Search for the cell housing the specified text and yield its [X, Y] center coordinate. 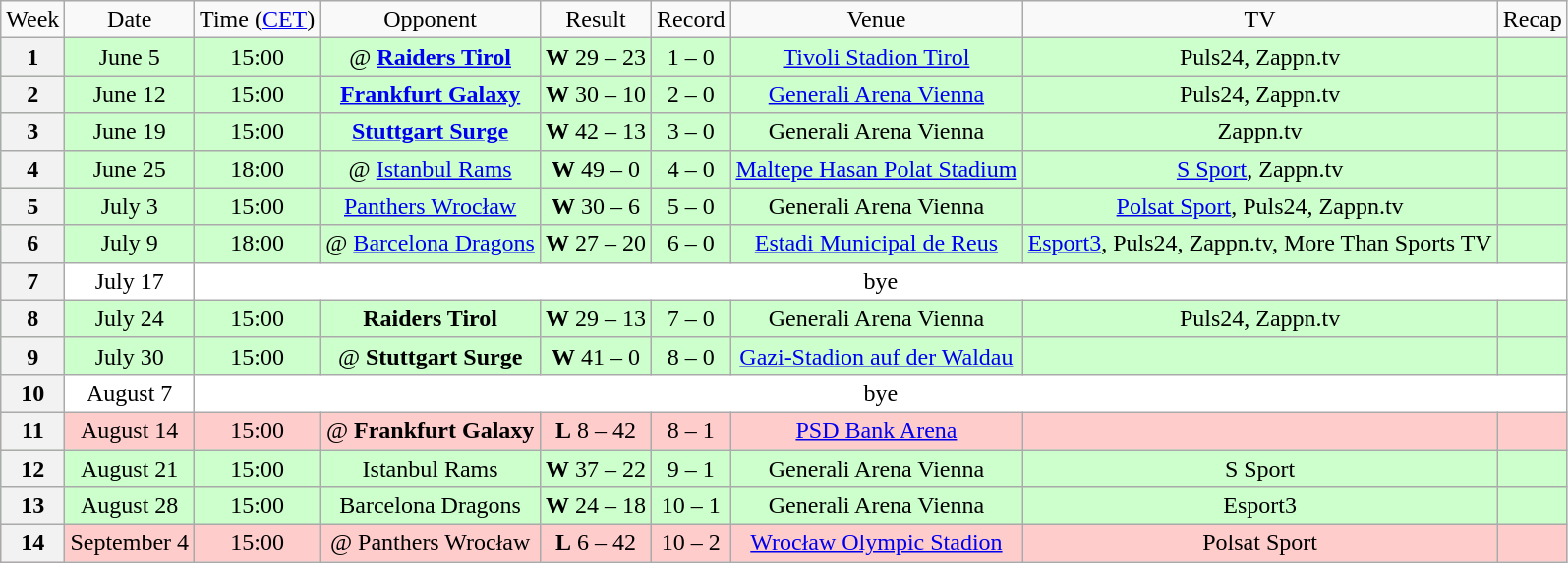
W 42 – 13 [596, 132]
Barcelona Dragons [431, 506]
6 – 0 [691, 244]
Date [130, 20]
TV [1260, 20]
Esport3 [1260, 506]
6 [33, 244]
Venue [877, 20]
7 [33, 281]
L 8 – 42 [596, 430]
W 37 – 22 [596, 469]
Time (CET) [258, 20]
14 [33, 543]
13 [33, 506]
@ Stuttgart Surge [431, 356]
8 [33, 318]
10 [33, 393]
@ Frankfurt Galaxy [431, 430]
Wrocław Olympic Stadion [877, 543]
Frankfurt Galaxy [431, 94]
9 [33, 356]
10 – 1 [691, 506]
Esport3, Puls24, Zappn.tv, More Than Sports TV [1260, 244]
1 [33, 57]
8 – 1 [691, 430]
3 [33, 132]
4 – 0 [691, 169]
June 25 [130, 169]
Record [691, 20]
Gazi-Stadion auf der Waldau [877, 356]
2 [33, 94]
W 24 – 18 [596, 506]
August 21 [130, 469]
5 [33, 206]
Polsat Sport [1260, 543]
W 30 – 6 [596, 206]
August 14 [130, 430]
@ Panthers Wrocław [431, 543]
Raiders Tirol [431, 318]
August 28 [130, 506]
September 4 [130, 543]
3 – 0 [691, 132]
July 24 [130, 318]
Istanbul Rams [431, 469]
Result [596, 20]
S Sport [1260, 469]
W 27 – 20 [596, 244]
July 3 [130, 206]
Week [33, 20]
Polsat Sport, Puls24, Zappn.tv [1260, 206]
1 – 0 [691, 57]
Tivoli Stadion Tirol [877, 57]
W 29 – 23 [596, 57]
8 – 0 [691, 356]
W 41 – 0 [596, 356]
Estadi Municipal de Reus [877, 244]
June 19 [130, 132]
5 – 0 [691, 206]
L 6 – 42 [596, 543]
12 [33, 469]
June 12 [130, 94]
@ Istanbul Rams [431, 169]
@ Barcelona Dragons [431, 244]
July 9 [130, 244]
W 49 – 0 [596, 169]
4 [33, 169]
11 [33, 430]
July 30 [130, 356]
PSD Bank Arena [877, 430]
@ Raiders Tirol [431, 57]
Recap [1532, 20]
9 – 1 [691, 469]
W 30 – 10 [596, 94]
2 – 0 [691, 94]
Stuttgart Surge [431, 132]
S Sport, Zappn.tv [1260, 169]
July 17 [130, 281]
W 29 – 13 [596, 318]
Opponent [431, 20]
June 5 [130, 57]
Maltepe Hasan Polat Stadium [877, 169]
10 – 2 [691, 543]
Panthers Wrocław [431, 206]
7 – 0 [691, 318]
Zappn.tv [1260, 132]
August 7 [130, 393]
